Search for the cell housing the specified text and yield its (x, y) center coordinate. 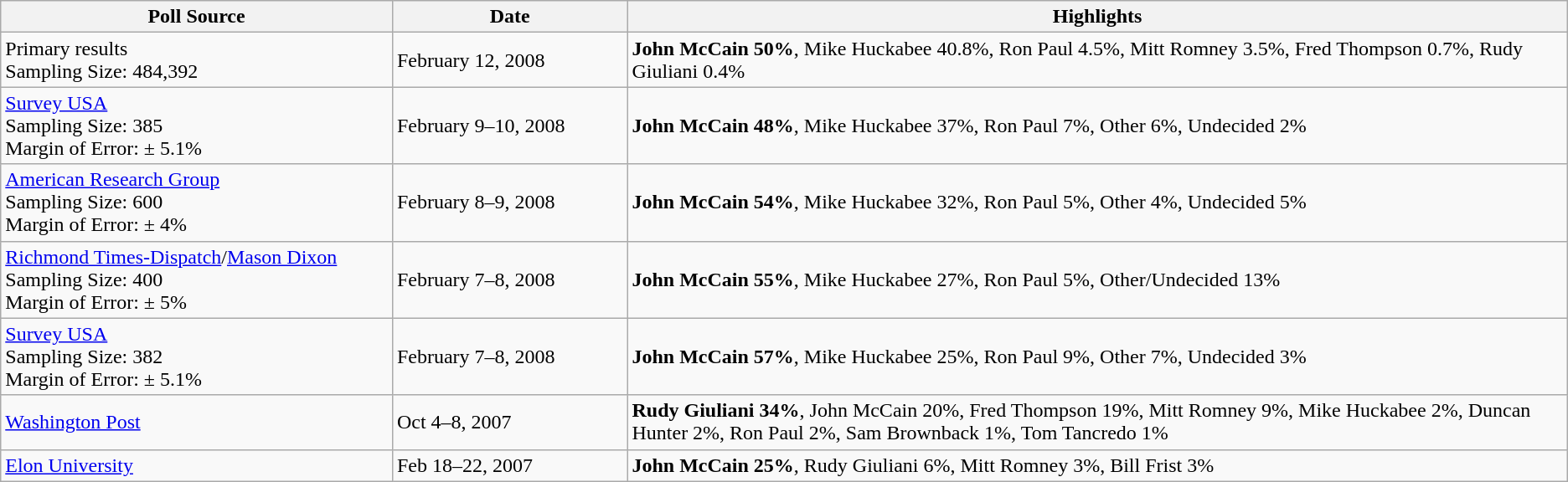
John McCain 48%, Mike Huckabee 37%, Ron Paul 7%, Other 6%, Undecided 2% (1097, 126)
Poll Source (197, 17)
John McCain 25%, Rudy Giuliani 6%, Mitt Romney 3%, Bill Frist 3% (1097, 465)
Elon University (197, 465)
Date (509, 17)
Feb 18–22, 2007 (509, 465)
Oct 4–8, 2007 (509, 422)
American Research GroupSampling Size: 600 Margin of Error: ± 4% (197, 203)
John McCain 55%, Mike Huckabee 27%, Ron Paul 5%, Other/Undecided 13% (1097, 279)
John McCain 54%, Mike Huckabee 32%, Ron Paul 5%, Other 4%, Undecided 5% (1097, 203)
Survey USASampling Size: 385 Margin of Error: ± 5.1% (197, 126)
John McCain 50%, Mike Huckabee 40.8%, Ron Paul 4.5%, Mitt Romney 3.5%, Fred Thompson 0.7%, Rudy Giuliani 0.4% (1097, 60)
Richmond Times-Dispatch/Mason DixonSampling Size: 400 Margin of Error: ± 5% (197, 279)
Washington Post (197, 422)
Primary resultsSampling Size: 484,392 (197, 60)
February 8–9, 2008 (509, 203)
Survey USASampling Size: 382 Margin of Error: ± 5.1% (197, 356)
February 9–10, 2008 (509, 126)
Highlights (1097, 17)
John McCain 57%, Mike Huckabee 25%, Ron Paul 9%, Other 7%, Undecided 3% (1097, 356)
February 12, 2008 (509, 60)
